Scan for the cell matching the given text and deliver its [X, Y] coordinate at center. 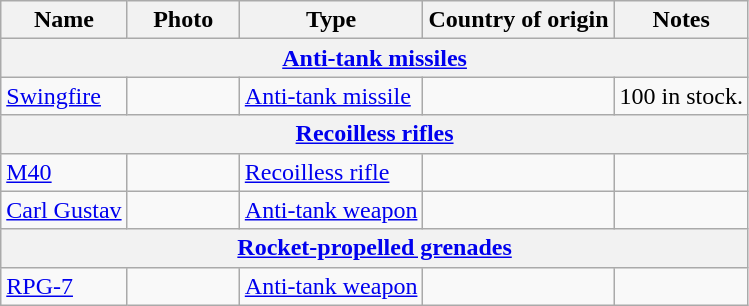
Type [331, 20]
Anti-tank missiles [375, 58]
Notes [681, 20]
Anti-tank missile [331, 96]
Name [64, 20]
Rocket-propelled grenades [375, 248]
Recoilless rifle [331, 172]
Country of origin [518, 20]
RPG-7 [64, 286]
Swingfire [64, 96]
M40 [64, 172]
Carl Gustav [64, 210]
Recoilless rifles [375, 134]
100 in stock. [681, 96]
Photo [183, 20]
